Scan for the cell matching the given text and deliver its [x, y] coordinate at center. 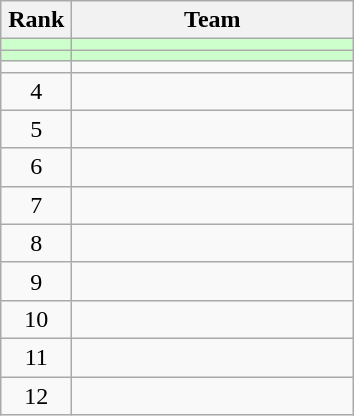
5 [36, 129]
7 [36, 205]
8 [36, 243]
12 [36, 395]
10 [36, 319]
4 [36, 91]
6 [36, 167]
11 [36, 357]
9 [36, 281]
Team [212, 20]
Rank [36, 20]
